For the text-containing cell, return its midpoint in [X, Y] coordinate format. 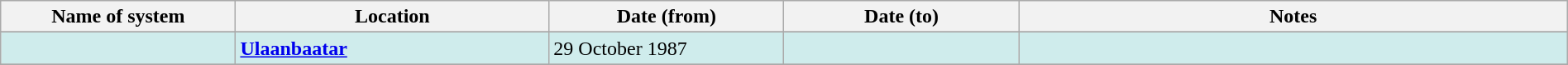
Notes [1293, 17]
Date (to) [901, 17]
Ulaanbaatar [392, 48]
Location [392, 17]
Date (from) [667, 17]
Name of system [118, 17]
29 October 1987 [667, 48]
